Return [X, Y] of the center of cell containing provided text 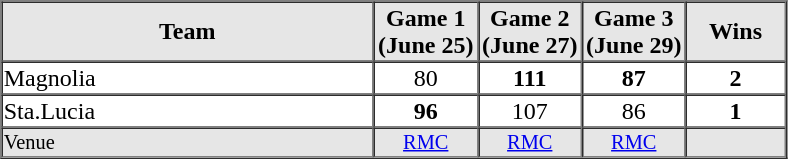
111 [530, 78]
2 [736, 78]
107 [530, 110]
Sta.Lucia [188, 110]
Magnolia [188, 78]
Wins [736, 32]
Team [188, 32]
Game 1 (June 25) [426, 32]
1 [736, 110]
86 [634, 110]
Game 3 (June 29) [634, 32]
Game 2 (June 27) [530, 32]
80 [426, 78]
87 [634, 78]
96 [426, 110]
Venue [188, 143]
